Identify which cell holds the provided text, then report its [X, Y] central coordinate. 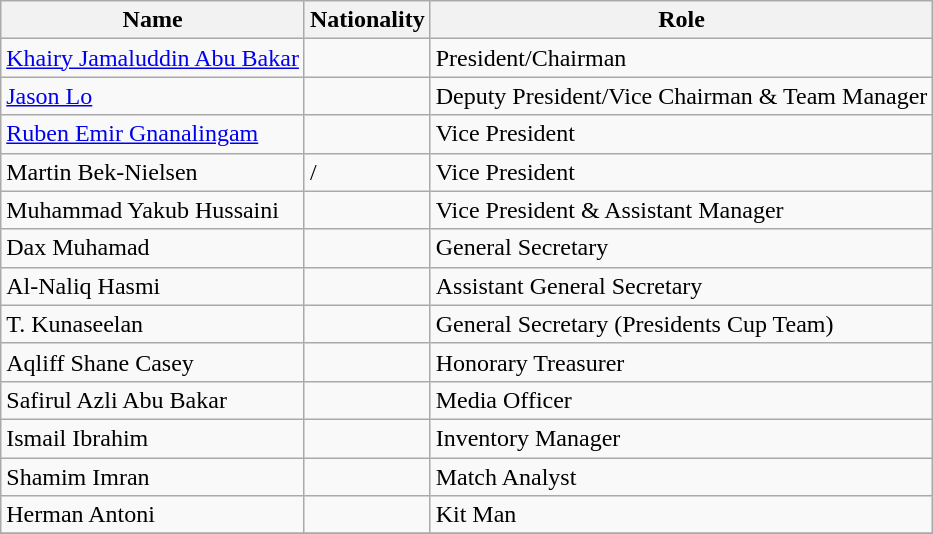
Aqliff Shane Casey [153, 362]
Shamim Imran [153, 477]
Media Officer [682, 400]
Jason Lo [153, 96]
Muhammad Yakub Hussaini [153, 210]
Honorary Treasurer [682, 362]
General Secretary [682, 248]
T. Kunaseelan [153, 324]
Name [153, 20]
Safirul Azli Abu Bakar [153, 400]
President/Chairman [682, 58]
Al-Naliq Hasmi [153, 286]
Match Analyst [682, 477]
Inventory Manager [682, 438]
Herman Antoni [153, 515]
Kit Man [682, 515]
Nationality [367, 20]
Assistant General Secretary [682, 286]
/ [367, 172]
Ruben Emir Gnanalingam [153, 134]
General Secretary (Presidents Cup Team) [682, 324]
Khairy Jamaluddin Abu Bakar [153, 58]
Vice President & Assistant Manager [682, 210]
Ismail Ibrahim [153, 438]
Role [682, 20]
Martin Bek-Nielsen [153, 172]
Deputy President/Vice Chairman & Team Manager [682, 96]
Dax Muhamad [153, 248]
